Detect which cell encompasses the target text, then output its [X, Y] center coordinate. 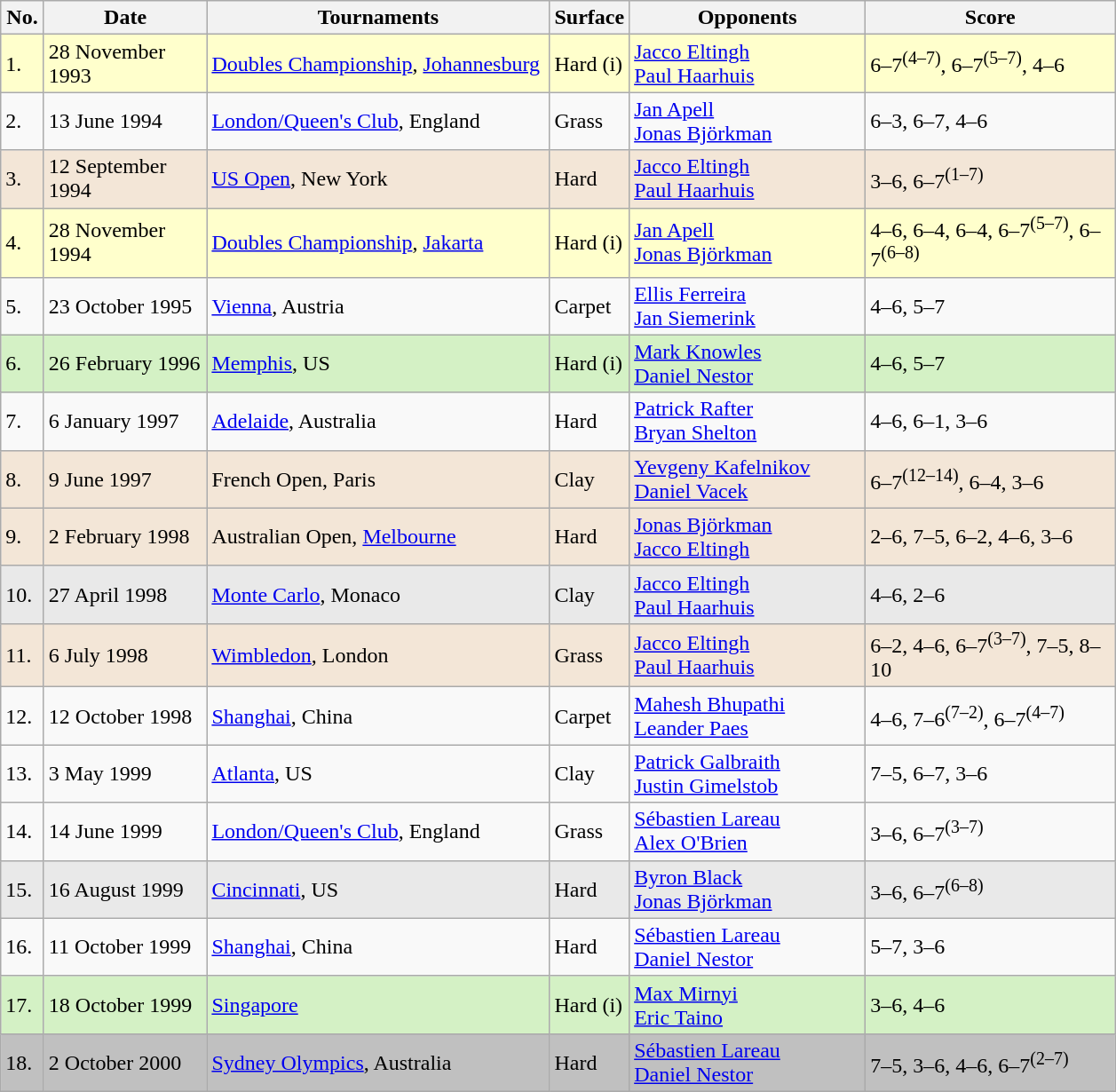
3–6, 6–7(6–8) [991, 890]
Surface [590, 18]
3–6, 6–7(3–7) [991, 831]
27 April 1998 [125, 595]
9 June 1997 [125, 479]
Vienna, Austria [378, 305]
28 November 1993 [125, 64]
Score [991, 18]
4–6, 7–6(7–2), 6–7(4–7) [991, 716]
23 October 1995 [125, 305]
6–7(4–7), 6–7(5–7), 4–6 [991, 64]
10. [23, 595]
18. [23, 1062]
No. [23, 18]
5. [23, 305]
14 June 1999 [125, 831]
6 July 1998 [125, 655]
Memphis, US [378, 364]
4–6, 6–4, 6–4, 6–7(5–7), 6–7(6–8) [991, 242]
US Open, New York [378, 179]
Cincinnati, US [378, 890]
Doubles Championship, Johannesburg [378, 64]
3–6, 4–6 [991, 1005]
12 October 1998 [125, 716]
Tournaments [378, 18]
28 November 1994 [125, 242]
6–2, 4–6, 6–7(3–7), 7–5, 8–10 [991, 655]
2 October 2000 [125, 1062]
Byron Black Jonas Björkman [748, 890]
13. [23, 774]
1. [23, 64]
18 October 1999 [125, 1005]
Date [125, 18]
Patrick Galbraith Justin Gimelstob [748, 774]
Doubles Championship, Jakarta [378, 242]
Ellis Ferreira Jan Siemerink [748, 305]
14. [23, 831]
17. [23, 1005]
Mark Knowles Daniel Nestor [748, 364]
Max Mirnyi Eric Taino [748, 1005]
16. [23, 946]
6–7(12–14), 6–4, 3–6 [991, 479]
Adelaide, Australia [378, 421]
Sébastien Lareau Alex O'Brien [748, 831]
16 August 1999 [125, 890]
11 October 1999 [125, 946]
6–3, 6–7, 4–6 [991, 121]
4–6, 2–6 [991, 595]
Yevgeny Kafelnikov Daniel Vacek [748, 479]
2. [23, 121]
5–7, 3–6 [991, 946]
8. [23, 479]
Monte Carlo, Monaco [378, 595]
7–5, 6–7, 3–6 [991, 774]
6 January 1997 [125, 421]
12 September 1994 [125, 179]
3. [23, 179]
6. [23, 364]
2–6, 7–5, 6–2, 4–6, 3–6 [991, 536]
Wimbledon, London [378, 655]
11. [23, 655]
12. [23, 716]
2 February 1998 [125, 536]
French Open, Paris [378, 479]
Sydney Olympics, Australia [378, 1062]
Australian Open, Melbourne [378, 536]
3–6, 6–7(1–7) [991, 179]
3 May 1999 [125, 774]
Jonas Björkman Jacco Eltingh [748, 536]
26 February 1996 [125, 364]
Patrick Rafter Bryan Shelton [748, 421]
Singapore [378, 1005]
15. [23, 890]
Mahesh Bhupathi Leander Paes [748, 716]
4–6, 6–1, 3–6 [991, 421]
7. [23, 421]
Opponents [748, 18]
13 June 1994 [125, 121]
9. [23, 536]
7–5, 3–6, 4–6, 6–7(2–7) [991, 1062]
4. [23, 242]
Atlanta, US [378, 774]
